For the text-containing cell, return its midpoint in [X, Y] coordinate format. 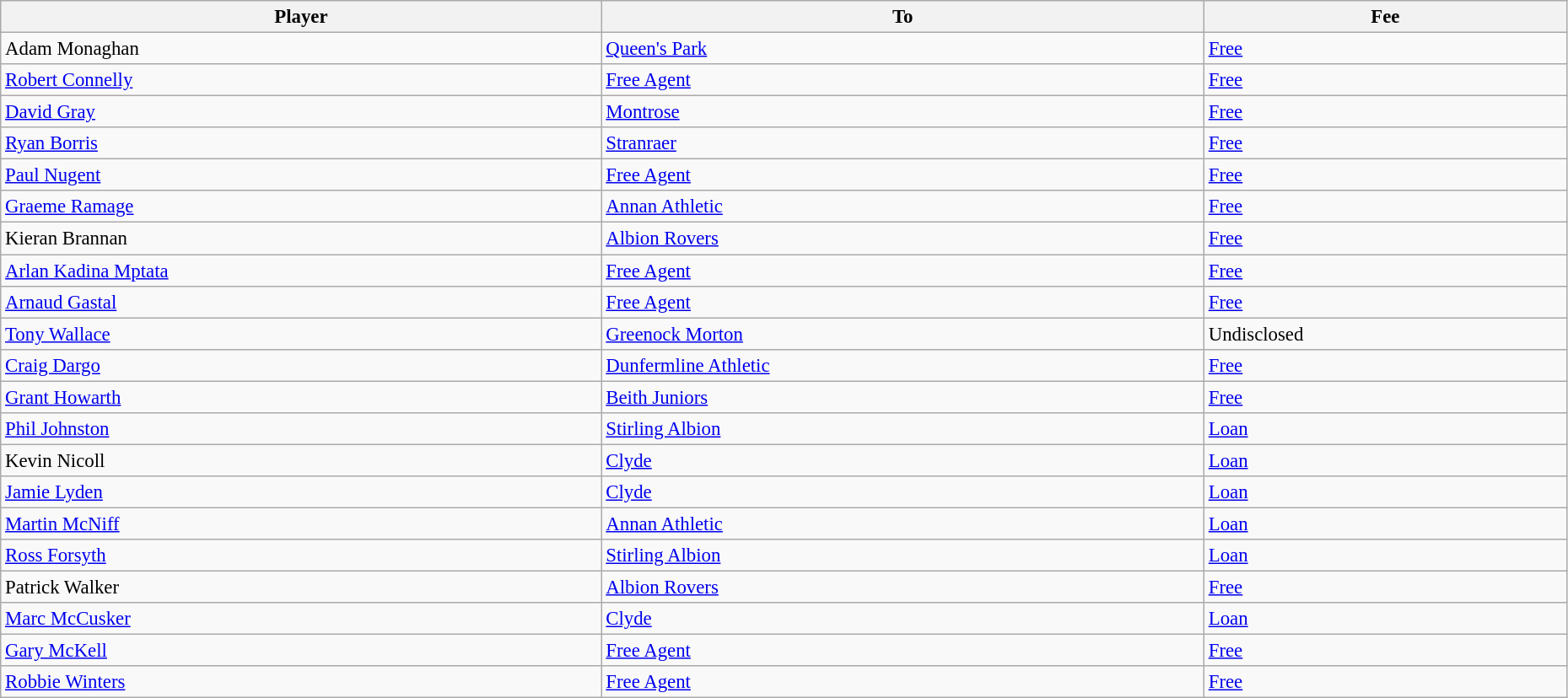
Stranraer [903, 143]
Fee [1385, 17]
Tony Wallace [301, 334]
Phil Johnston [301, 429]
David Gray [301, 112]
Dunfermline Athletic [903, 365]
Arlan Kadina Mptata [301, 271]
Undisclosed [1385, 334]
Jamie Lyden [301, 492]
Player [301, 17]
Patrick Walker [301, 588]
Craig Dargo [301, 365]
Gary McKell [301, 651]
Adam Monaghan [301, 49]
Ross Forsyth [301, 556]
Arnaud Gastal [301, 302]
Robbie Winters [301, 682]
Marc McCusker [301, 619]
Beith Juniors [903, 397]
Greenock Morton [903, 334]
Graeme Ramage [301, 207]
Ryan Borris [301, 143]
Kevin Nicoll [301, 460]
Robert Connelly [301, 80]
Queen's Park [903, 49]
Paul Nugent [301, 175]
Grant Howarth [301, 397]
Martin McNiff [301, 523]
Kieran Brannan [301, 239]
To [903, 17]
Montrose [903, 112]
